Find where the given text appears and provide that cell's center as (X, Y) coordinate. 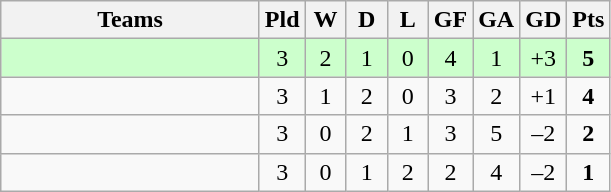
D (366, 20)
W (326, 20)
Teams (130, 20)
Pts (588, 20)
L (408, 20)
+1 (544, 96)
GF (450, 20)
Pld (282, 20)
+3 (544, 58)
GD (544, 20)
GA (496, 20)
